Capture the cell that displays the provided text and extract its (x, y) central coordinate. 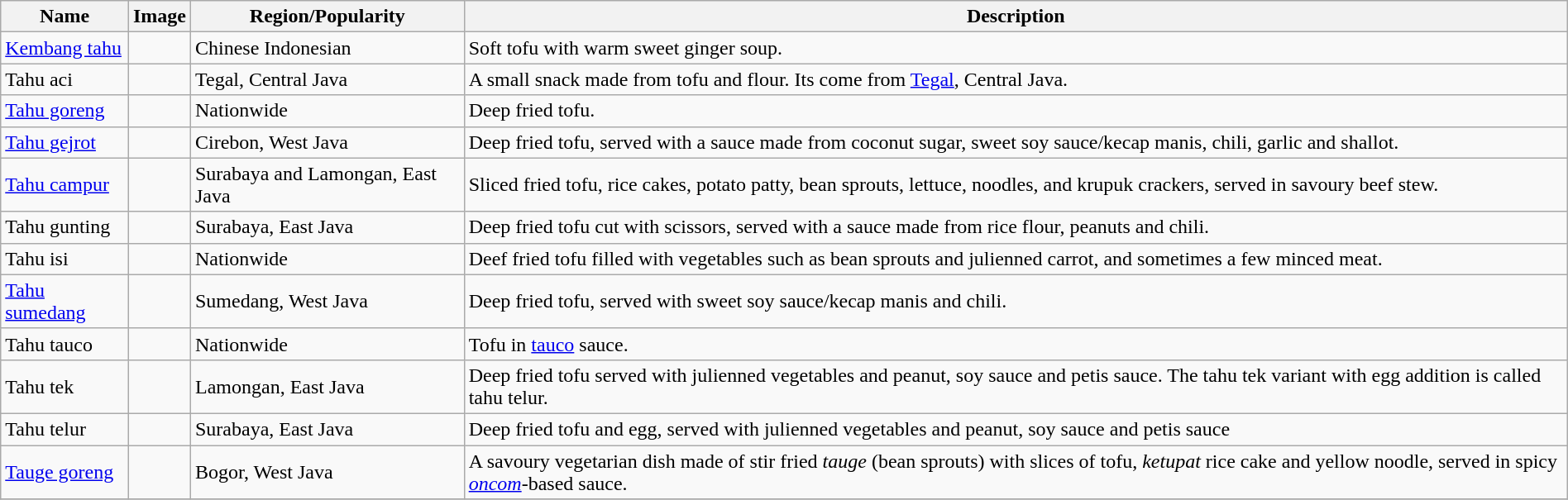
Tahu tauco (65, 344)
Tahu gunting (65, 227)
Deep fried tofu and egg, served with julienned vegetables and peanut, soy sauce and petis sauce (1016, 429)
Deep fried tofu served with julienned vegetables and peanut, soy sauce and petis sauce. The tahu tek variant with egg addition is called tahu telur. (1016, 387)
Tofu in tauco sauce. (1016, 344)
Deep fried tofu cut with scissors, served with a sauce made from rice flour, peanuts and chili. (1016, 227)
Tahu gejrot (65, 142)
Description (1016, 17)
Sumedang, West Java (327, 301)
Tahu campur (65, 185)
Tahu goreng (65, 111)
Soft tofu with warm sweet ginger soup. (1016, 48)
Tauge goreng (65, 471)
Tahu telur (65, 429)
Deep fried tofu. (1016, 111)
Tahu sumedang (65, 301)
Region/Popularity (327, 17)
Chinese Indonesian (327, 48)
Deef fried tofu filled with vegetables such as bean sprouts and julienned carrot, and sometimes a few minced meat. (1016, 259)
Sliced fried tofu, rice cakes, potato patty, bean sprouts, lettuce, noodles, and krupuk crackers, served in savoury beef stew. (1016, 185)
Lamongan, East Java (327, 387)
Tegal, Central Java (327, 79)
Name (65, 17)
Tahu aci (65, 79)
Image (159, 17)
Tahu isi (65, 259)
Deep fried tofu, served with sweet soy sauce/kecap manis and chili. (1016, 301)
Surabaya and Lamongan, East Java (327, 185)
Deep fried tofu, served with a sauce made from coconut sugar, sweet soy sauce/kecap manis, chili, garlic and shallot. (1016, 142)
Kembang tahu (65, 48)
Tahu tek (65, 387)
A small snack made from tofu and flour. Its come from Tegal, Central Java. (1016, 79)
Bogor, West Java (327, 471)
Cirebon, West Java (327, 142)
